Extract the (x, y) coordinate from the center of the cell holding the provided text.  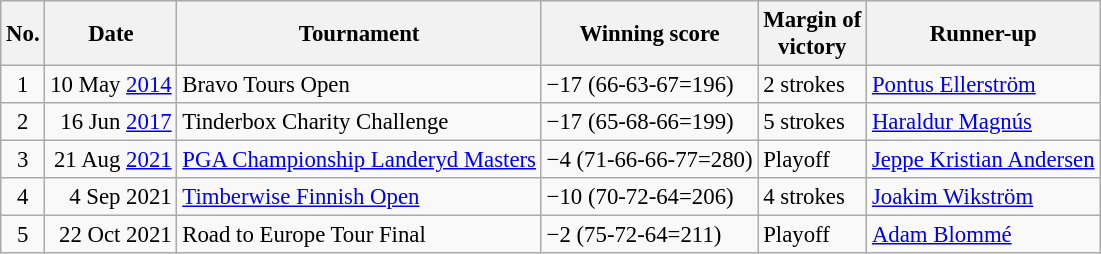
Bravo Tours Open (359, 85)
21 Aug 2021 (111, 160)
Adam Blommé (984, 235)
4 Sep 2021 (111, 197)
Joakim Wikström (984, 197)
4 (23, 197)
2 strokes (812, 85)
Tournament (359, 34)
No. (23, 34)
−10 (70-72-64=206) (650, 197)
10 May 2014 (111, 85)
22 Oct 2021 (111, 235)
5 strokes (812, 122)
Tinderbox Charity Challenge (359, 122)
Haraldur Magnús (984, 122)
1 (23, 85)
Road to Europe Tour Final (359, 235)
2 (23, 122)
Pontus Ellerström (984, 85)
Date (111, 34)
PGA Championship Landeryd Masters (359, 160)
4 strokes (812, 197)
Margin ofvictory (812, 34)
16 Jun 2017 (111, 122)
Runner-up (984, 34)
3 (23, 160)
−4 (71-66-66-77=280) (650, 160)
Jeppe Kristian Andersen (984, 160)
−17 (65-68-66=199) (650, 122)
Timberwise Finnish Open (359, 197)
Winning score (650, 34)
5 (23, 235)
−2 (75-72-64=211) (650, 235)
−17 (66-63-67=196) (650, 85)
